Search for the cell housing the specified text and yield its [x, y] center coordinate. 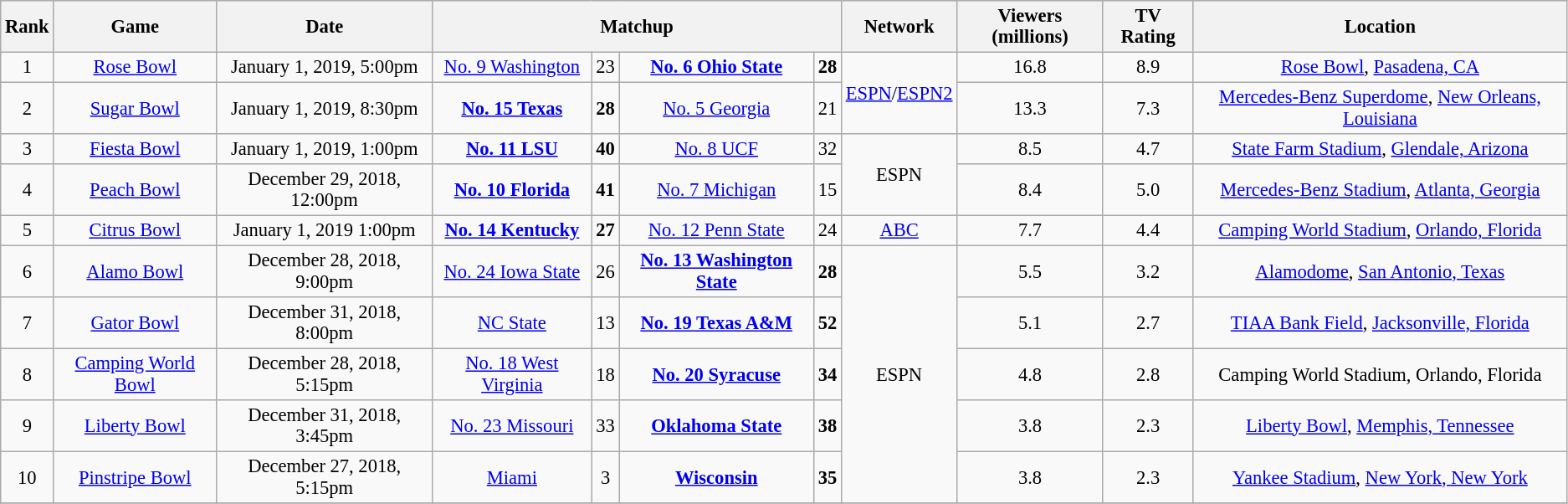
7.7 [1030, 230]
27 [606, 230]
41 [606, 190]
No. 8 UCF [716, 149]
No. 23 Missouri [512, 426]
Pinstripe Bowl [136, 477]
8.5 [1030, 149]
State Farm Stadium, Glendale, Arizona [1381, 149]
5.0 [1148, 190]
18 [606, 374]
No. 13 Washington State [716, 271]
TIAA Bank Field, Jacksonville, Florida [1381, 323]
4.8 [1030, 374]
Peach Bowl [136, 190]
No. 24 Iowa State [512, 271]
7.3 [1148, 108]
Rank [27, 27]
5.1 [1030, 323]
No. 15 Texas [512, 108]
Location [1381, 27]
24 [827, 230]
Alamodome, San Antonio, Texas [1381, 271]
5.5 [1030, 271]
Mercedes-Benz Superdome, New Orleans, Louisiana [1381, 108]
7 [27, 323]
No. 11 LSU [512, 149]
Yankee Stadium, New York, New York [1381, 477]
15 [827, 190]
Alamo Bowl [136, 271]
Network [899, 27]
2.8 [1148, 374]
Liberty Bowl [136, 426]
4.7 [1148, 149]
Citrus Bowl [136, 230]
Gator Bowl [136, 323]
4.4 [1148, 230]
No. 18 West Virginia [512, 374]
TV Rating [1148, 27]
23 [606, 67]
Viewers (millions) [1030, 27]
38 [827, 426]
8 [27, 374]
6 [27, 271]
2 [27, 108]
December 31, 2018, 3:45pm [325, 426]
ESPN/ESPN2 [899, 93]
No. 6 Ohio State [716, 67]
8.4 [1030, 190]
No. 20 Syracuse [716, 374]
33 [606, 426]
January 1, 2019, 8:30pm [325, 108]
January 1, 2019 1:00pm [325, 230]
Miami [512, 477]
December 31, 2018, 8:00pm [325, 323]
Fiesta Bowl [136, 149]
9 [27, 426]
No. 12 Penn State [716, 230]
No. 9 Washington [512, 67]
December 28, 2018, 5:15pm [325, 374]
January 1, 2019, 1:00pm [325, 149]
10 [27, 477]
52 [827, 323]
3.2 [1148, 271]
Oklahoma State [716, 426]
December 29, 2018, 12:00pm [325, 190]
No. 19 Texas A&M [716, 323]
No. 14 Kentucky [512, 230]
Camping World Bowl [136, 374]
40 [606, 149]
No. 5 Georgia [716, 108]
No. 7 Michigan [716, 190]
34 [827, 374]
Mercedes-Benz Stadium, Atlanta, Georgia [1381, 190]
No. 10 Florida [512, 190]
December 28, 2018, 9:00pm [325, 271]
December 27, 2018, 5:15pm [325, 477]
Matchup [638, 27]
2.7 [1148, 323]
8.9 [1148, 67]
Date [325, 27]
Game [136, 27]
21 [827, 108]
32 [827, 149]
NC State [512, 323]
ABC [899, 230]
26 [606, 271]
Liberty Bowl, Memphis, Tennessee [1381, 426]
5 [27, 230]
Wisconsin [716, 477]
13 [606, 323]
16.8 [1030, 67]
1 [27, 67]
4 [27, 190]
Rose Bowl [136, 67]
Rose Bowl, Pasadena, CA [1381, 67]
Sugar Bowl [136, 108]
January 1, 2019, 5:00pm [325, 67]
35 [827, 477]
13.3 [1030, 108]
